From the cell containing the given text, extract its center point as [X, Y] coordinate. 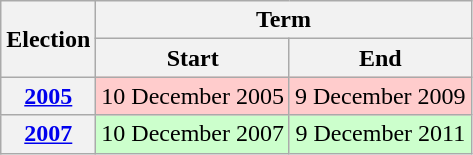
Start [193, 58]
9 December 2011 [380, 134]
2005 [48, 96]
Election [48, 39]
End [380, 58]
10 December 2007 [193, 134]
9 December 2009 [380, 96]
2007 [48, 134]
10 December 2005 [193, 96]
Term [284, 20]
